Provide the [X, Y] coordinate of the cell's center where the given text is located.  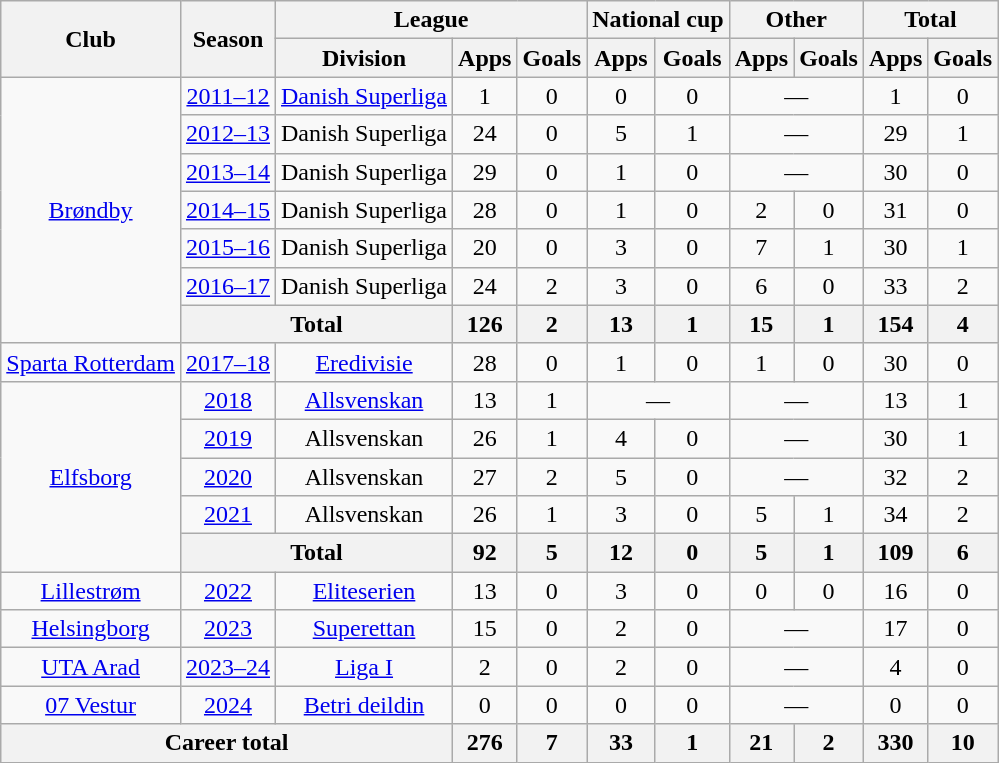
27 [485, 477]
Other [796, 20]
Season [228, 39]
Eredivisie [364, 362]
Brøndby [91, 210]
32 [895, 477]
20 [485, 248]
2017–18 [228, 362]
07 Vestur [91, 705]
League [432, 20]
17 [895, 629]
Career total [227, 743]
31 [895, 210]
12 [621, 553]
16 [895, 591]
10 [963, 743]
2011–12 [228, 96]
2019 [228, 438]
Sparta Rotterdam [91, 362]
Helsingborg [91, 629]
109 [895, 553]
154 [895, 324]
126 [485, 324]
2020 [228, 477]
Elfsborg [91, 476]
276 [485, 743]
Superettan [364, 629]
34 [895, 515]
2018 [228, 400]
2014–15 [228, 210]
2012–13 [228, 134]
2015–16 [228, 248]
2013–14 [228, 172]
2021 [228, 515]
21 [761, 743]
330 [895, 743]
Lillestrøm [91, 591]
2022 [228, 591]
2023–24 [228, 667]
Division [364, 58]
National cup [658, 20]
2023 [228, 629]
2016–17 [228, 286]
Liga I [364, 667]
2024 [228, 705]
Club [91, 39]
Eliteserien [364, 591]
UTA Arad [91, 667]
Betri deildin [364, 705]
92 [485, 553]
